For the text-containing cell, return its midpoint in [X, Y] coordinate format. 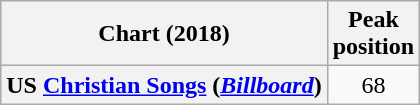
US Christian Songs (Billboard) [164, 85]
68 [373, 85]
Peakposition [373, 34]
Chart (2018) [164, 34]
